Return the (x, y) coordinate for the center point of the cell that contains the specified text.  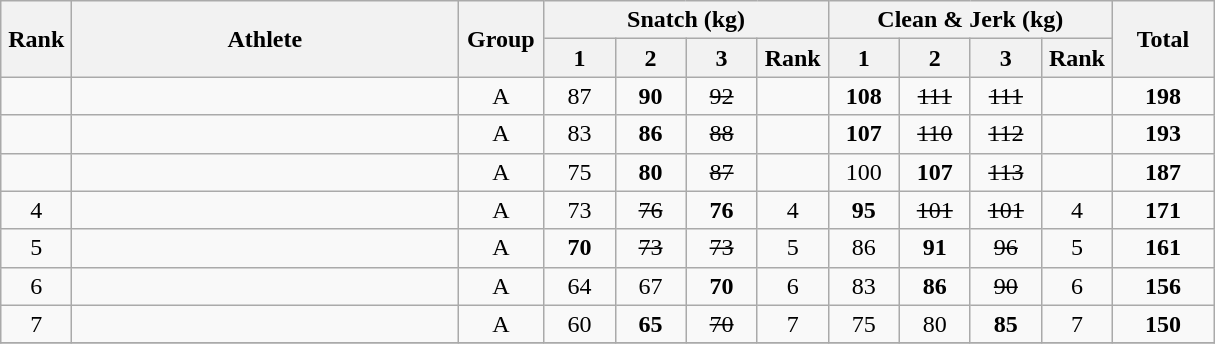
187 (1162, 172)
113 (1006, 172)
95 (864, 210)
198 (1162, 96)
64 (580, 286)
Snatch (kg) (686, 20)
Clean & Jerk (kg) (970, 20)
60 (580, 324)
156 (1162, 286)
85 (1006, 324)
193 (1162, 134)
Group (501, 39)
112 (1006, 134)
91 (934, 248)
161 (1162, 248)
92 (722, 96)
100 (864, 172)
65 (650, 324)
67 (650, 286)
150 (1162, 324)
96 (1006, 248)
88 (722, 134)
110 (934, 134)
171 (1162, 210)
108 (864, 96)
Total (1162, 39)
Athlete (265, 39)
